Extract the (x, y) coordinate from the center of the cell holding the provided text.  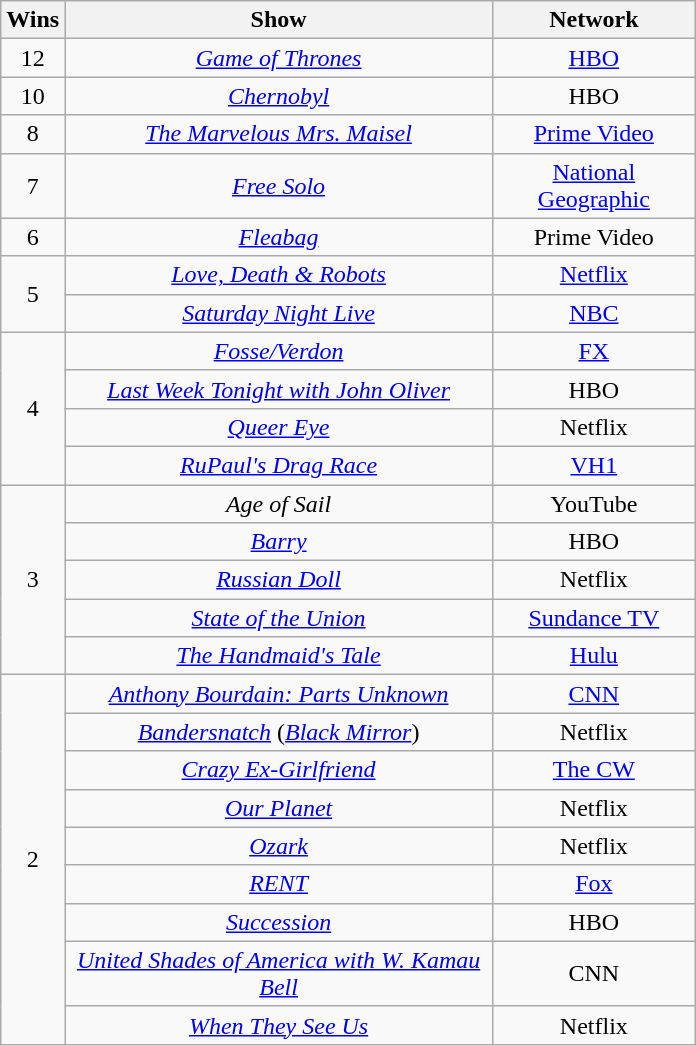
Show (279, 20)
Bandersnatch (Black Mirror) (279, 732)
Last Week Tonight with John Oliver (279, 389)
Fleabag (279, 237)
Wins (33, 20)
When They See Us (279, 1025)
Crazy Ex-Girlfriend (279, 770)
YouTube (594, 503)
4 (33, 408)
2 (33, 860)
Russian Doll (279, 580)
Anthony Bourdain: Parts Unknown (279, 694)
3 (33, 579)
Succession (279, 922)
10 (33, 96)
Network (594, 20)
Hulu (594, 656)
Fosse/Verdon (279, 351)
12 (33, 58)
Free Solo (279, 186)
Game of Thrones (279, 58)
Ozark (279, 846)
Love, Death & Robots (279, 275)
Fox (594, 884)
RENT (279, 884)
NBC (594, 313)
Chernobyl (279, 96)
Saturday Night Live (279, 313)
The CW (594, 770)
RuPaul's Drag Race (279, 465)
United Shades of America with W. Kamau Bell (279, 974)
State of the Union (279, 618)
VH1 (594, 465)
Age of Sail (279, 503)
Our Planet (279, 808)
7 (33, 186)
Queer Eye (279, 427)
Sundance TV (594, 618)
Barry (279, 542)
National Geographic (594, 186)
FX (594, 351)
The Handmaid's Tale (279, 656)
5 (33, 294)
6 (33, 237)
The Marvelous Mrs. Maisel (279, 134)
8 (33, 134)
